Locate the cell with the specified text and output its (x, y) center coordinate. 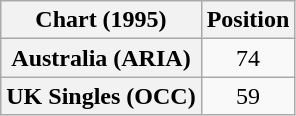
59 (248, 96)
Chart (1995) (101, 20)
UK Singles (OCC) (101, 96)
74 (248, 58)
Position (248, 20)
Australia (ARIA) (101, 58)
